Capture the cell that displays the provided text and extract its (X, Y) central coordinate. 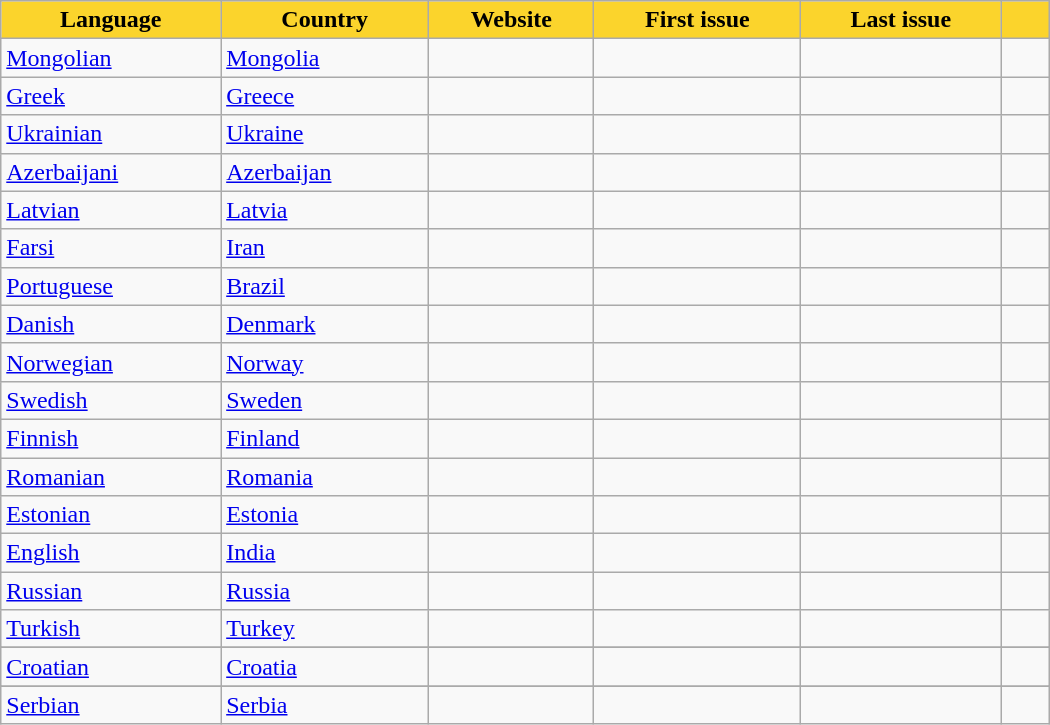
Croatian (111, 667)
Croatia (325, 667)
Mongolian (111, 58)
Website (512, 20)
Romanian (111, 477)
Mongolia (325, 58)
Romania (325, 477)
Russian (111, 591)
Estonian (111, 515)
Denmark (325, 324)
Norwegian (111, 362)
Russia (325, 591)
Language (111, 20)
Iran (325, 248)
Serbian (111, 705)
English (111, 553)
Finnish (111, 438)
Greece (325, 96)
Farsi (111, 248)
Serbia (325, 705)
Latvia (325, 210)
Brazil (325, 286)
Azerbaijani (111, 172)
Estonia (325, 515)
Portuguese (111, 286)
Ukraine (325, 134)
Greek (111, 96)
Latvian (111, 210)
Ukrainian (111, 134)
Finland (325, 438)
First issue (698, 20)
India (325, 553)
Sweden (325, 400)
Last issue (901, 20)
Swedish (111, 400)
Danish (111, 324)
Turkey (325, 629)
Norway (325, 362)
Country (325, 20)
Turkish (111, 629)
Azerbaijan (325, 172)
